Determine the (x, y) coordinate at the center of the cell enclosing the given text.  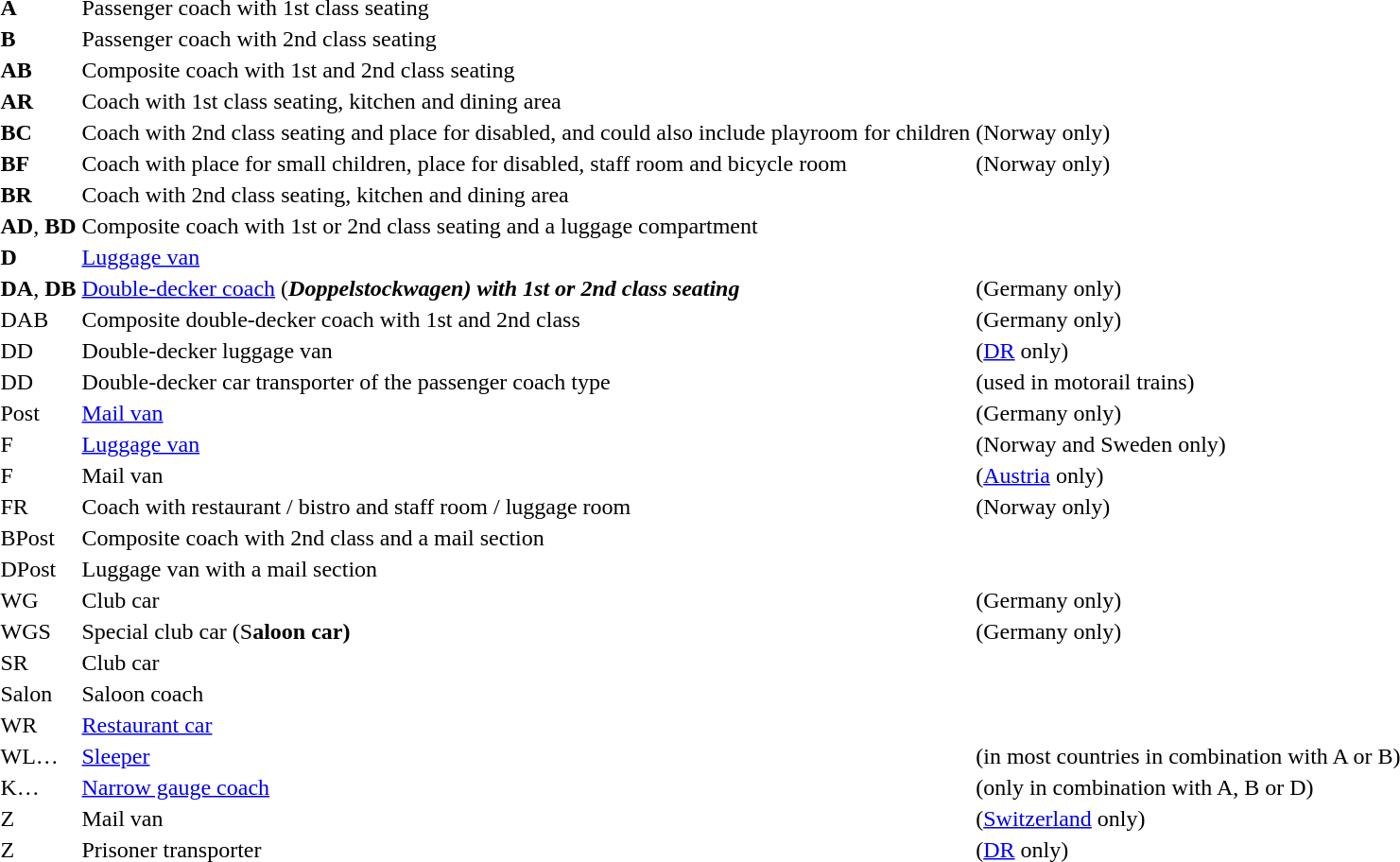
Restaurant car (526, 725)
Double-decker coach (Doppelstockwagen) with 1st or 2nd class seating (526, 288)
Luggage van with a mail section (526, 569)
Composite coach with 2nd class and a mail section (526, 538)
Coach with 2nd class seating, kitchen and dining area (526, 195)
Coach with restaurant / bistro and staff room / luggage room (526, 507)
Double-decker car transporter of the passenger coach type (526, 382)
Sleeper (526, 756)
Coach with 1st class seating, kitchen and dining area (526, 101)
Composite coach with 1st and 2nd class seating (526, 70)
Composite coach with 1st or 2nd class seating and a luggage compartment (526, 226)
Passenger coach with 2nd class seating (526, 39)
Coach with place for small children, place for disabled, staff room and bicycle room (526, 164)
Narrow gauge coach (526, 787)
Coach with 2nd class seating and place for disabled, and could also include playroom for children (526, 132)
Saloon coach (526, 694)
Composite double-decker coach with 1st and 2nd class (526, 319)
Double-decker luggage van (526, 351)
Special club car (Saloon car) (526, 631)
